Locate the cell with the specified text and output its (x, y) center coordinate. 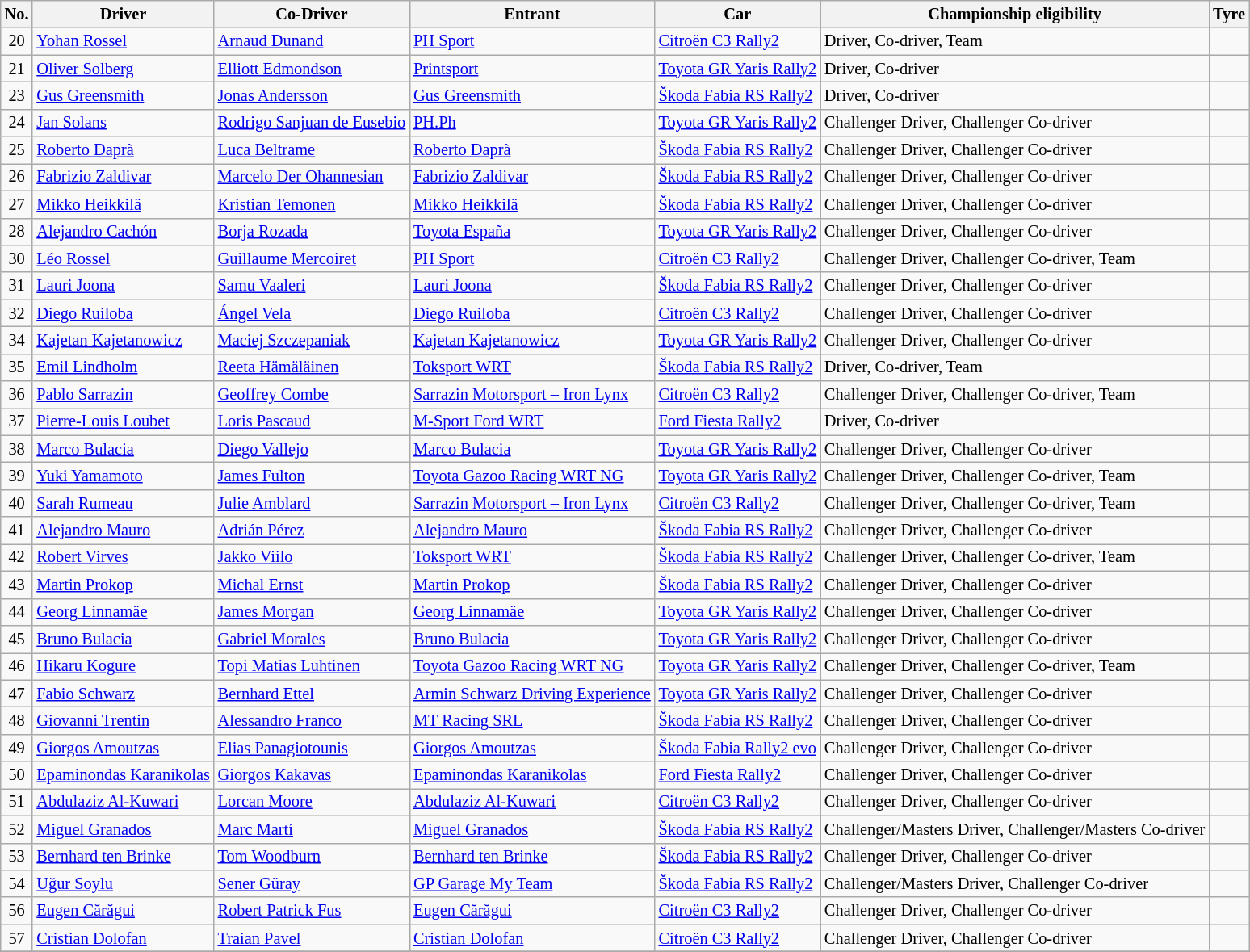
Armin Schwarz Driving Experience (532, 694)
Car (738, 14)
GP Garage My Team (532, 883)
52 (17, 829)
Maciej Szczepaniak (312, 340)
Elias Panagiotounis (312, 748)
Printsport (532, 69)
Marc Martí (312, 829)
Tom Woodburn (312, 857)
Robert Virves (123, 557)
26 (17, 177)
Pierre-Louis Loubet (123, 421)
42 (17, 557)
Yuki Yamamoto (123, 476)
Yohan Rossel (123, 41)
34 (17, 340)
MT Racing SRL (532, 720)
24 (17, 123)
Giorgos Kakavas (312, 775)
Co-Driver (312, 14)
Sarah Rumeau (123, 503)
21 (17, 69)
45 (17, 639)
28 (17, 232)
46 (17, 666)
Ángel Vela (312, 313)
Guillaume Mercoiret (312, 258)
44 (17, 612)
Léo Rossel (123, 258)
48 (17, 720)
Elliott Edmondson (312, 69)
49 (17, 748)
Lorcan Moore (312, 802)
20 (17, 41)
Hikaru Kogure (123, 666)
27 (17, 204)
James Fulton (312, 476)
51 (17, 802)
36 (17, 395)
41 (17, 531)
Robert Patrick Fus (312, 911)
Adrián Pérez (312, 531)
Championship eligibility (1014, 14)
Challenger/Masters Driver, Challenger/Masters Co-driver (1014, 829)
Rodrigo Sanjuan de Eusebio (312, 123)
Giovanni Trentin (123, 720)
35 (17, 367)
39 (17, 476)
Uğur Soylu (123, 883)
Gabriel Morales (312, 639)
Arnaud Dunand (312, 41)
23 (17, 95)
Diego Vallejo (312, 449)
Reeta Hämäläinen (312, 367)
Jakko Viilo (312, 557)
37 (17, 421)
57 (17, 938)
PH.Ph (532, 123)
30 (17, 258)
Julie Amblard (312, 503)
32 (17, 313)
Marcelo Der Ohannesian (312, 177)
Bernhard Ettel (312, 694)
Luca Beltrame (312, 150)
40 (17, 503)
47 (17, 694)
Borja Rozada (312, 232)
Tyre (1229, 14)
56 (17, 911)
Driver (123, 14)
Alessandro Franco (312, 720)
Alejandro Cachón (123, 232)
Jan Solans (123, 123)
Sener Güray (312, 883)
43 (17, 585)
Škoda Fabia Rally2 evo (738, 748)
Geoffrey Combe (312, 395)
25 (17, 150)
38 (17, 449)
Loris Pascaud (312, 421)
Kristian Temonen (312, 204)
Challenger/Masters Driver, Challenger Co-driver (1014, 883)
Topi Matias Luhtinen (312, 666)
M-Sport Ford WRT (532, 421)
Fabio Schwarz (123, 694)
54 (17, 883)
James Morgan (312, 612)
Toyota España (532, 232)
Entrant (532, 14)
31 (17, 286)
Emil Lindholm (123, 367)
Traian Pavel (312, 938)
Michal Ernst (312, 585)
Oliver Solberg (123, 69)
No. (17, 14)
Pablo Sarrazin (123, 395)
50 (17, 775)
Jonas Andersson (312, 95)
Samu Vaaleri (312, 286)
53 (17, 857)
